Pinpoint the cell where the given text exists, returning its (x, y) midpoint coordinate. 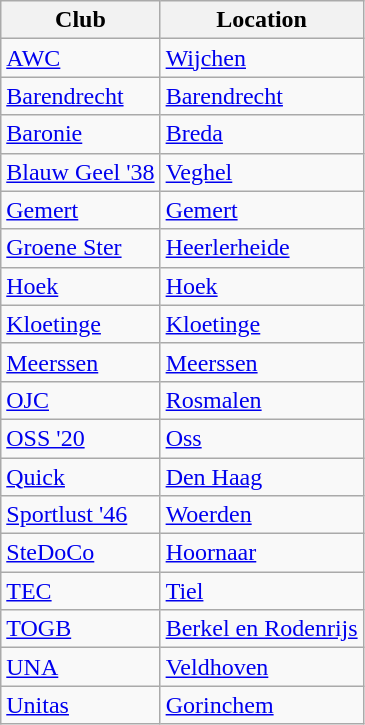
Groene Ster (80, 248)
Quick (80, 477)
OSS '20 (80, 438)
Sportlust '46 (80, 515)
SteDoCo (80, 553)
Heerlerheide (262, 248)
TOGB (80, 629)
Hoornaar (262, 553)
TEC (80, 591)
Breda (262, 134)
Rosmalen (262, 400)
Berkel en Rodenrijs (262, 629)
Den Haag (262, 477)
Veghel (262, 172)
Unitas (80, 705)
Veldhoven (262, 667)
Wijchen (262, 58)
Oss (262, 438)
Location (262, 20)
UNA (80, 667)
Tiel (262, 591)
Baronie (80, 134)
OJC (80, 400)
AWC (80, 58)
Woerden (262, 515)
Club (80, 20)
Gorinchem (262, 705)
Blauw Geel '38 (80, 172)
